For the text-containing cell, return its midpoint in (X, Y) coordinate format. 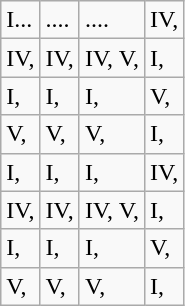
I... (20, 20)
